Return the (x, y) coordinate for the center point of the cell that contains the specified text.  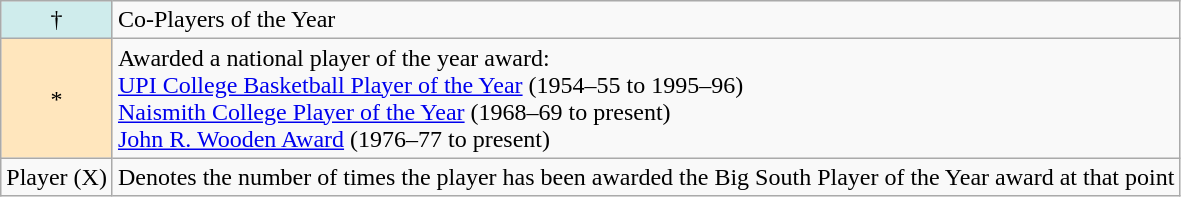
Co-Players of the Year (646, 20)
† (57, 20)
* (57, 98)
Denotes the number of times the player has been awarded the Big South Player of the Year award at that point (646, 177)
Player (X) (57, 177)
